Determine the [X, Y] coordinate at the center of the cell enclosing the given text.  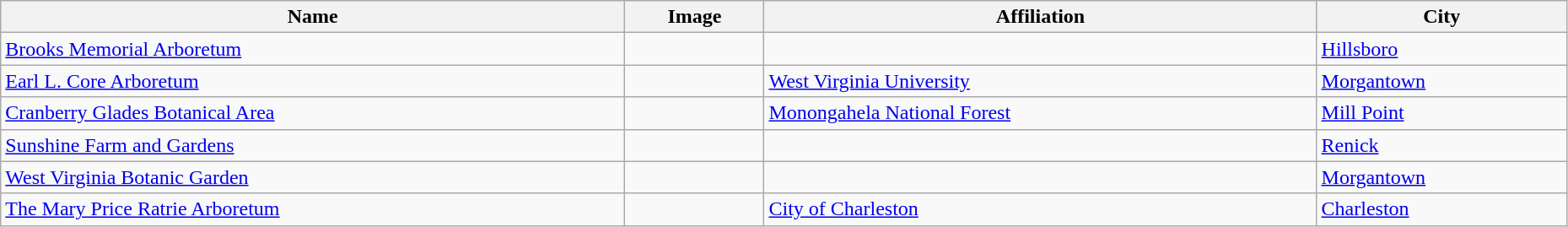
Cranberry Glades Botanical Area [313, 113]
City of Charleston [1041, 209]
Name [313, 17]
Affiliation [1041, 17]
Renick [1441, 145]
Charleston [1441, 209]
Mill Point [1441, 113]
The Mary Price Ratrie Arboretum [313, 209]
Image [695, 17]
West Virginia Botanic Garden [313, 177]
Brooks Memorial Arboretum [313, 49]
Monongahela National Forest [1041, 113]
Earl L. Core Arboretum [313, 81]
City [1441, 17]
West Virginia University [1041, 81]
Sunshine Farm and Gardens [313, 145]
Hillsboro [1441, 49]
